From the cell containing the given text, extract its center point as [x, y] coordinate. 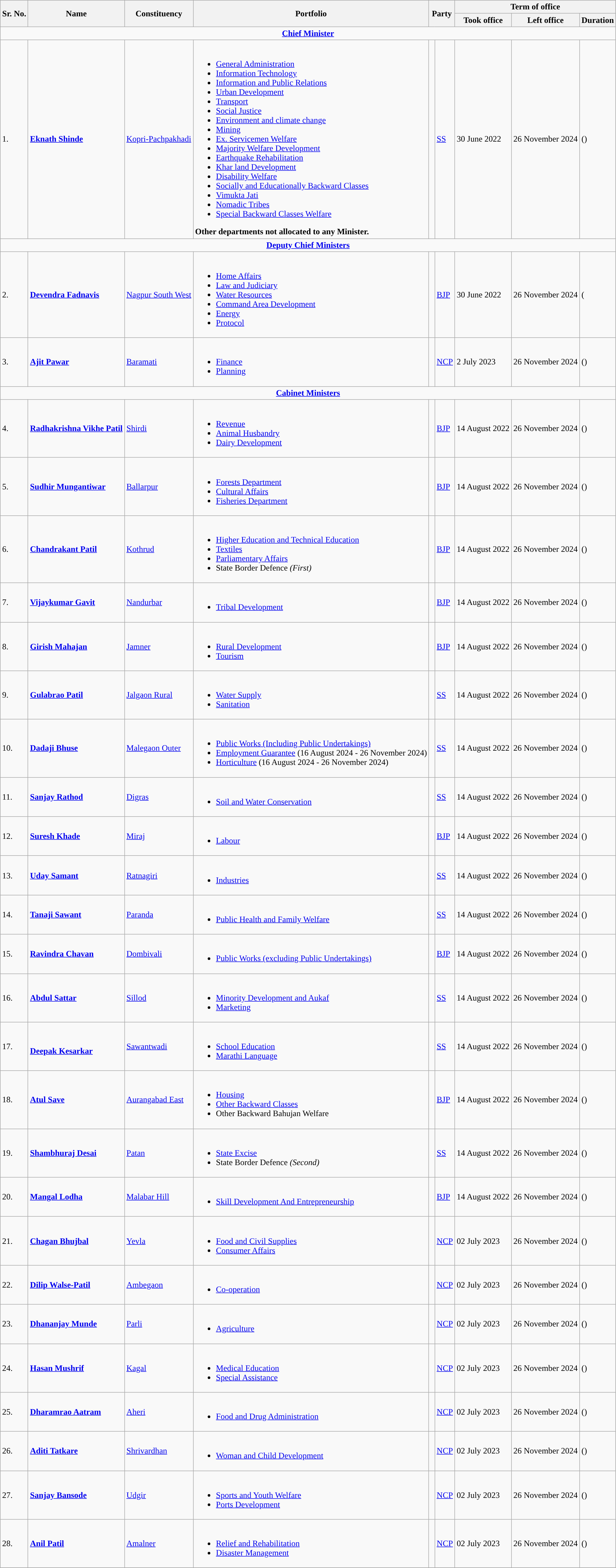
Dhananjay Munde [76, 1324]
8. [14, 646]
3. [14, 362]
Jalgaon Rural [159, 695]
Sr. No. [14, 14]
Shrivardhan [159, 1451]
Miraj [159, 836]
Malabar Hill [159, 1197]
Sillod [159, 998]
Ajit Pawar [76, 362]
Skill Development And Entrepreneurship [311, 1197]
Gulabrao Patil [76, 695]
Sanjay Rathod [76, 797]
Woman and Child Development [311, 1451]
Atul Save [76, 1099]
Party [442, 14]
15. [14, 954]
4. [14, 428]
Mangal Lodha [76, 1197]
Ravindra Chavan [76, 954]
Nandurbar [159, 602]
Co-operation [311, 1285]
Ambegaon [159, 1285]
Shirdi [159, 428]
Name [76, 14]
Aditi Tatkare [76, 1451]
22. [14, 1285]
Udgir [159, 1495]
RevenueAnimal HusbandryDairy Development [311, 428]
Minority Development and AukafMarketing [311, 998]
21. [14, 1241]
2 July 2023 [483, 362]
Forests DepartmentCultural AffairsFisheries Department [311, 487]
Sawantwadi [159, 1046]
Portfolio [311, 14]
Sudhir Mungantiwar [76, 487]
14. [14, 915]
( [598, 295]
Abdul Sattar [76, 998]
19. [14, 1153]
Kopri-Pachpakhadi [159, 139]
9. [14, 695]
Shambhuraj Desai [76, 1153]
FinancePlanning [311, 362]
Labour [311, 836]
Aurangabad East [159, 1099]
Public Works (Including Public Undertakings)Employment Guarantee (16 August 2024 - 26 November 2024)Horticulture (16 August 2024 - 26 November 2024) [311, 748]
5. [14, 487]
Rural DevelopmentTourism [311, 646]
Suresh Khade [76, 836]
Dadaji Bhuse [76, 748]
Deepak Kesarkar [76, 1046]
25. [14, 1412]
12. [14, 836]
Dilip Walse-Patil [76, 1285]
Vijaykumar Gavit [76, 602]
Hasan Mushrif [76, 1368]
Ballarpur [159, 487]
Kothrud [159, 549]
Amalner [159, 1544]
24. [14, 1368]
Chandrakant Patil [76, 549]
Tanaji Sawant [76, 915]
Paranda [159, 915]
Uday Samant [76, 875]
Digras [159, 797]
HousingOther Backward ClassesOther Backward Bahujan Welfare [311, 1099]
Malegaon Outer [159, 748]
Kagal [159, 1368]
Term of office [535, 7]
Dombivali [159, 954]
Anil Patil [76, 1544]
Water SupplySanitation [311, 695]
Baramati [159, 362]
Patan [159, 1153]
11. [14, 797]
Aheri [159, 1412]
Relief and RehabilitationDisaster Management [311, 1544]
17. [14, 1046]
Agriculture [311, 1324]
Deputy Chief Ministers [308, 245]
Parli [159, 1324]
Sanjay Bansode [76, 1495]
Public Works (excluding Public Undertakings) [311, 954]
Devendra Fadnavis [76, 295]
Radhakrishna Vikhe Patil [76, 428]
Sports and Youth WelfarePorts Development [311, 1495]
18. [14, 1099]
Constituency [159, 14]
Chagan Bhujbal [76, 1241]
27. [14, 1495]
10. [14, 748]
Girish Mahajan [76, 646]
16. [14, 998]
Left office [546, 20]
Eknath Shinde [76, 139]
Dharamrao Aatram [76, 1412]
Medical EducationSpecial Assistance [311, 1368]
Cabinet Ministers [308, 393]
Tribal Development [311, 602]
Public Health and Family Welfare [311, 915]
26. [14, 1451]
7. [14, 602]
6. [14, 549]
Chief Minister [308, 33]
Jamner [159, 646]
Ratnagiri [159, 875]
20. [14, 1197]
State ExciseState Border Defence (Second) [311, 1153]
Soil and Water Conservation [311, 797]
1. [14, 139]
28. [14, 1544]
Yevla [159, 1241]
Home AffairsLaw and JudiciaryWater ResourcesCommand Area DevelopmentEnergyProtocol [311, 295]
13. [14, 875]
2. [14, 295]
Duration [598, 20]
Took office [483, 20]
23. [14, 1324]
Food and Civil SuppliesConsumer Affairs [311, 1241]
Nagpur South West [159, 295]
School EducationMarathi Language [311, 1046]
Industries [311, 875]
Higher Education and Technical EducationTextilesParliamentary AffairsState Border Defence (First) [311, 549]
Food and Drug Administration [311, 1412]
